For the text-containing cell, return its midpoint in (X, Y) coordinate format. 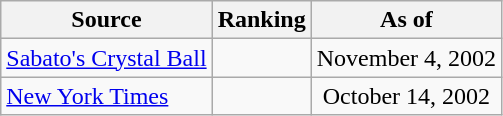
October 14, 2002 (406, 96)
Sabato's Crystal Ball (106, 58)
As of (406, 20)
New York Times (106, 96)
Source (106, 20)
November 4, 2002 (406, 58)
Ranking (262, 20)
